Pinpoint the cell where the given text exists, returning its [x, y] midpoint coordinate. 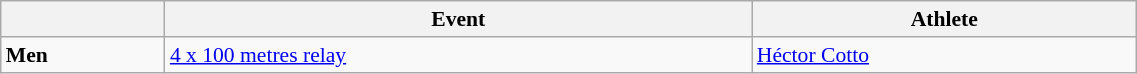
Men [83, 55]
4 x 100 metres relay [458, 55]
Athlete [944, 19]
Event [458, 19]
Héctor Cotto [944, 55]
